For the text-containing cell, return its midpoint in (x, y) coordinate format. 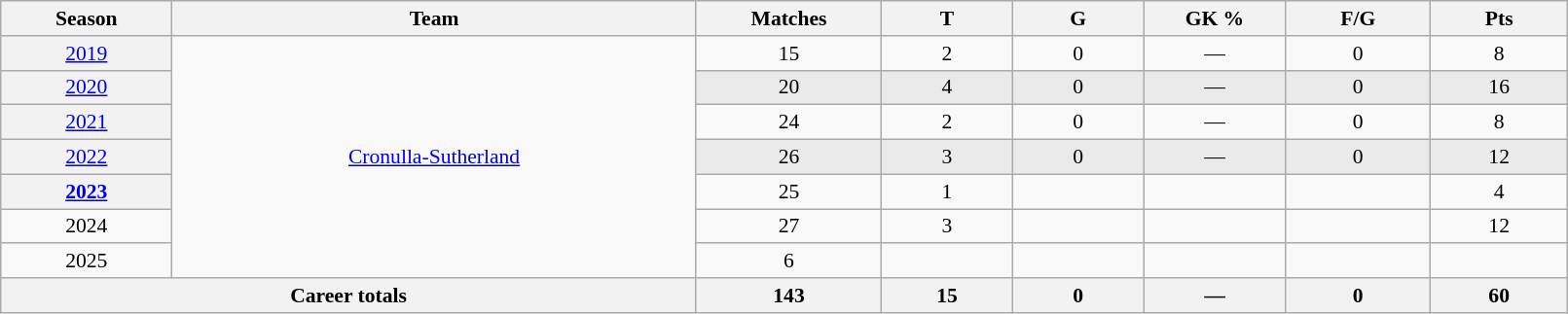
27 (788, 227)
Cronulla-Sutherland (434, 157)
2024 (87, 227)
143 (788, 296)
16 (1499, 87)
Team (434, 18)
2023 (87, 192)
25 (788, 192)
T (948, 18)
2022 (87, 157)
Career totals (348, 296)
G (1078, 18)
Season (87, 18)
F/G (1358, 18)
60 (1499, 296)
6 (788, 262)
GK % (1215, 18)
2019 (87, 53)
2020 (87, 87)
24 (788, 122)
1 (948, 192)
Matches (788, 18)
Pts (1499, 18)
2025 (87, 262)
2021 (87, 122)
26 (788, 157)
20 (788, 87)
